For the text-containing cell, return its midpoint in [x, y] coordinate format. 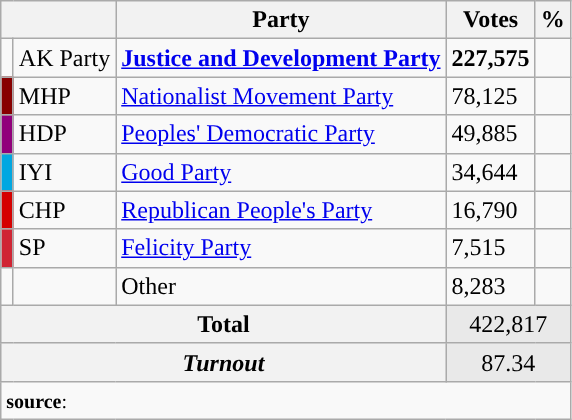
CHP [64, 210]
Felicity Party [281, 248]
MHP [64, 96]
Nationalist Movement Party [281, 96]
227,575 [490, 58]
16,790 [490, 210]
34,644 [490, 172]
49,885 [490, 134]
% [552, 20]
Votes [490, 20]
AK Party [64, 58]
HDP [64, 134]
IYI [64, 172]
Party [281, 20]
78,125 [490, 96]
Turnout [224, 362]
source: [286, 400]
SP [64, 248]
Justice and Development Party [281, 58]
422,817 [508, 324]
8,283 [490, 286]
Good Party [281, 172]
Peoples' Democratic Party [281, 134]
7,515 [490, 248]
87.34 [508, 362]
Other [281, 286]
Total [224, 324]
Republican People's Party [281, 210]
